Determine the [X, Y] coordinate at the center of the cell enclosing the given text.  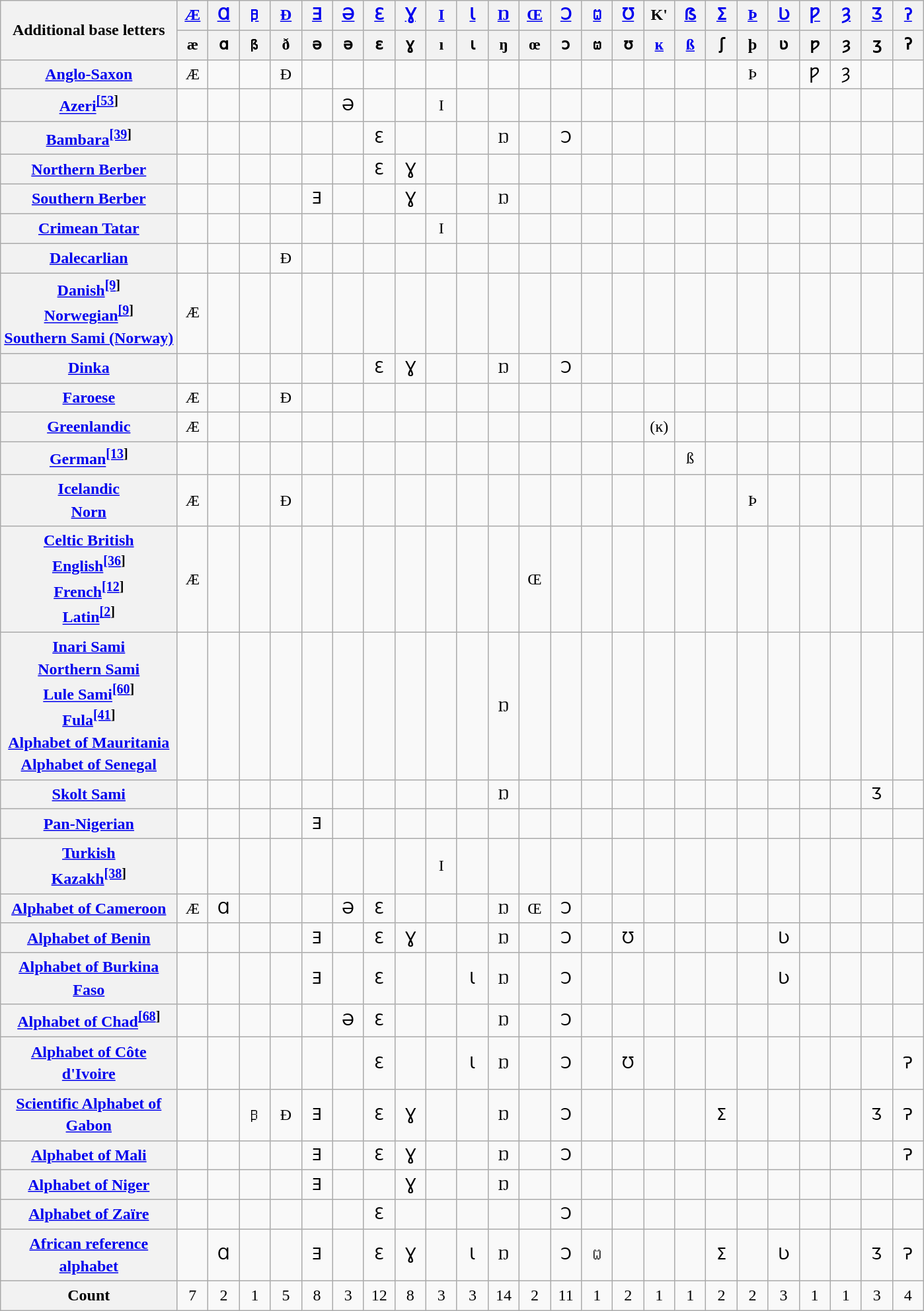
Celtic BritishEnglish[36]French[12]Latin[2] [89, 579]
Alphabet of Niger [89, 1185]
Scientific Alphabet of Gabon [89, 1115]
ƿ [814, 45]
(ĸ) [660, 427]
ɑ [223, 45]
ɔ [566, 45]
Count [89, 1296]
Faroese [89, 398]
ð [286, 45]
TurkishKazakh[38] [89, 866]
Azeri[53] [89, 106]
ə [348, 45]
æ [193, 45]
ʊ [628, 45]
ǝ [317, 45]
Alphabet of Cameroon [89, 908]
Danish[9]Norwegian[9]Southern Sami (Norway) [89, 313]
ŋ [504, 45]
12 [379, 1296]
ĸ [660, 45]
Alphabet of Zaïre [89, 1215]
Dalecarlian [89, 258]
Bambara[39] [89, 138]
14 [504, 1296]
Northern Berber [89, 169]
Pan-Nigerian [89, 824]
Crimean Tatar [89, 229]
Greenlandic [89, 427]
ꞵ [255, 45]
ɣ [410, 45]
ɛ [379, 45]
African reference alphabet [89, 1255]
K' [660, 16]
German[13] [89, 458]
Southern Berber [89, 200]
ꞷ [597, 45]
Skolt Sami [89, 795]
Alphabet of Burkina Faso [89, 978]
ʒ [876, 45]
Alphabet of Chad[68] [89, 1021]
Alphabet of Côte d'Ivoire [89, 1063]
ʃ [722, 45]
ı [442, 45]
Alphabet of Benin [89, 937]
þ [752, 45]
ẞ [690, 16]
Alphabet of Mali [89, 1156]
Anglo-Saxon [89, 74]
ʋ [784, 45]
5 [286, 1296]
IcelandicNorn [89, 500]
Additional base letters [89, 30]
ȝ [846, 45]
Inari SamiNorthern SamiLule Sami[60]Fula[41]Alphabet of MauritaniaAlphabet of Senegal [89, 706]
œ [535, 45]
11 [566, 1296]
7 [193, 1296]
Dinka [89, 368]
4 [908, 1296]
ɩ [472, 45]
